Detect which cell encompasses the target text, then output its [X, Y] center coordinate. 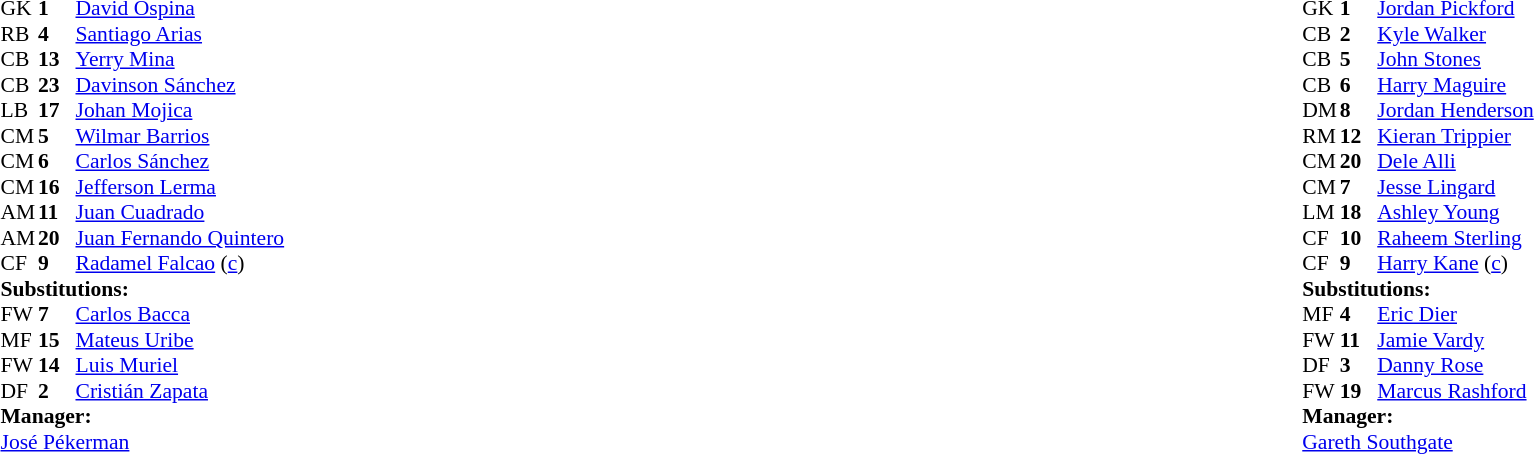
Kyle Walker [1455, 34]
Jefferson Lerma [180, 187]
Ashley Young [1455, 213]
8 [1359, 111]
Kieran Trippier [1455, 136]
Danny Rose [1455, 365]
John Stones [1455, 59]
19 [1359, 391]
Carlos Bacca [180, 315]
Marcus Rashford [1455, 391]
Raheem Sterling [1455, 238]
LB [19, 111]
Harry Maguire [1455, 85]
Mateus Uribe [180, 340]
12 [1359, 136]
LM [1321, 213]
14 [57, 365]
10 [1359, 238]
Carlos Sánchez [180, 161]
Cristián Zapata [180, 391]
23 [57, 85]
DM [1321, 111]
Jamie Vardy [1455, 340]
Davinson Sánchez [180, 85]
Johan Mojica [180, 111]
RM [1321, 136]
15 [57, 340]
Juan Fernando Quintero [180, 238]
Yerry Mina [180, 59]
Wilmar Barrios [180, 136]
Radamel Falcao (c) [180, 263]
3 [1359, 365]
13 [57, 59]
Juan Cuadrado [180, 213]
RB [19, 34]
Dele Alli [1455, 161]
Santiago Arias [180, 34]
Harry Kane (c) [1455, 263]
Luis Muriel [180, 365]
Eric Dier [1455, 315]
16 [57, 187]
Jordan Henderson [1455, 111]
18 [1359, 213]
Jesse Lingard [1455, 187]
17 [57, 111]
